Scan for the cell matching the given text and deliver its [X, Y] coordinate at center. 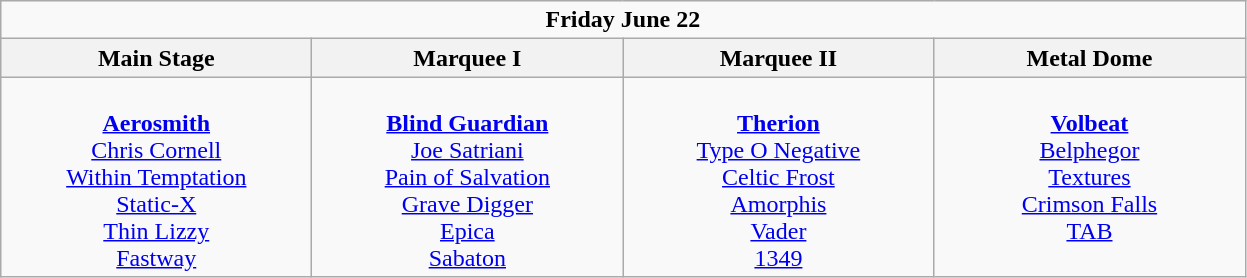
Metal Dome [1090, 58]
Therion Type O Negative Celtic Frost Amorphis Vader 1349 [778, 177]
Marquee I [468, 58]
Friday June 22 [623, 20]
Blind Guardian Joe Satriani Pain of Salvation Grave Digger Epica Sabaton [468, 177]
Volbeat Belphegor Textures Crimson Falls TAB [1090, 177]
Marquee II [778, 58]
Aerosmith Chris Cornell Within Temptation Static-X Thin Lizzy Fastway [156, 177]
Main Stage [156, 58]
